Identify which cell holds the provided text, then report its [X, Y] central coordinate. 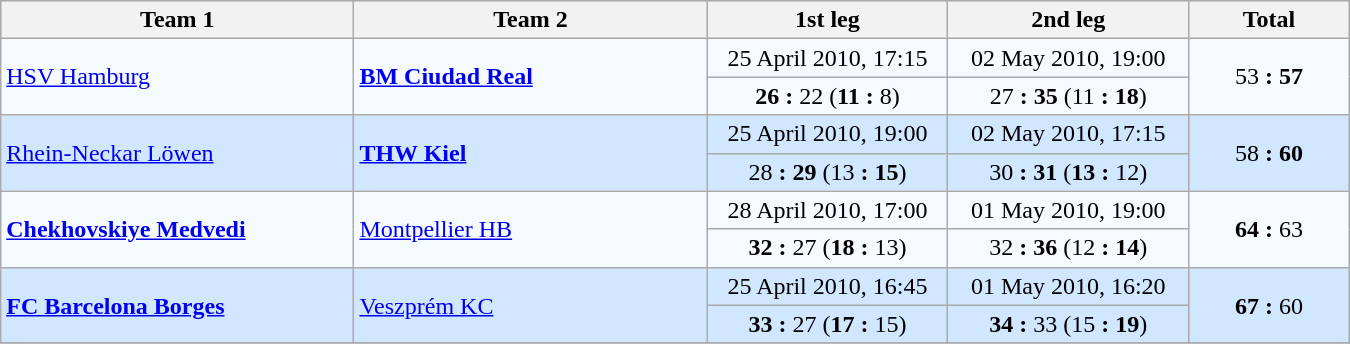
32 : 36 (12 : 14) [1068, 248]
32 : 27 (18 : 13) [828, 248]
64 : 63 [1270, 229]
58 : 60 [1270, 153]
30 : 31 (13 : 12) [1068, 172]
25 April 2010, 16:45 [828, 286]
34 : 33 (15 : 19) [1068, 324]
01 May 2010, 16:20 [1068, 286]
28 : 29 (13 : 15) [828, 172]
BM Ciudad Real [530, 77]
2nd leg [1068, 20]
Veszprém KC [530, 305]
27 : 35 (11 : 18) [1068, 96]
01 May 2010, 19:00 [1068, 210]
25 April 2010, 17:15 [828, 58]
FC Barcelona Borges [178, 305]
THW Kiel [530, 153]
Team 2 [530, 20]
Montpellier HB [530, 229]
33 : 27 (17 : 15) [828, 324]
1st leg [828, 20]
Total [1270, 20]
28 April 2010, 17:00 [828, 210]
53 : 57 [1270, 77]
67 : 60 [1270, 305]
02 May 2010, 17:15 [1068, 134]
Chekhovskiye Medvedi [178, 229]
25 April 2010, 19:00 [828, 134]
Rhein-Neckar Löwen [178, 153]
02 May 2010, 19:00 [1068, 58]
26 : 22 (11 : 8) [828, 96]
HSV Hamburg [178, 77]
Team 1 [178, 20]
